Locate the cell with the specified text and output its (x, y) center coordinate. 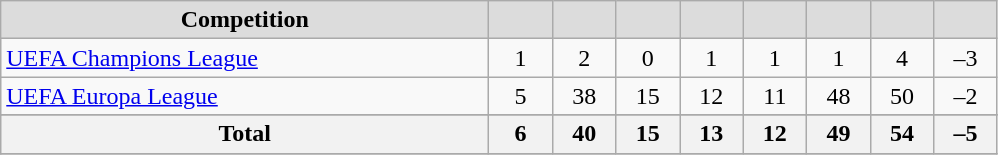
11 (775, 96)
13 (712, 134)
UEFA Champions League (245, 58)
6 (521, 134)
54 (902, 134)
5 (521, 96)
–3 (966, 58)
48 (839, 96)
Competition (245, 20)
–5 (966, 134)
Total (245, 134)
UEFA Europa League (245, 96)
38 (584, 96)
4 (902, 58)
0 (648, 58)
49 (839, 134)
50 (902, 96)
–2 (966, 96)
2 (584, 58)
40 (584, 134)
